Return (X, Y) of the center of cell containing provided text 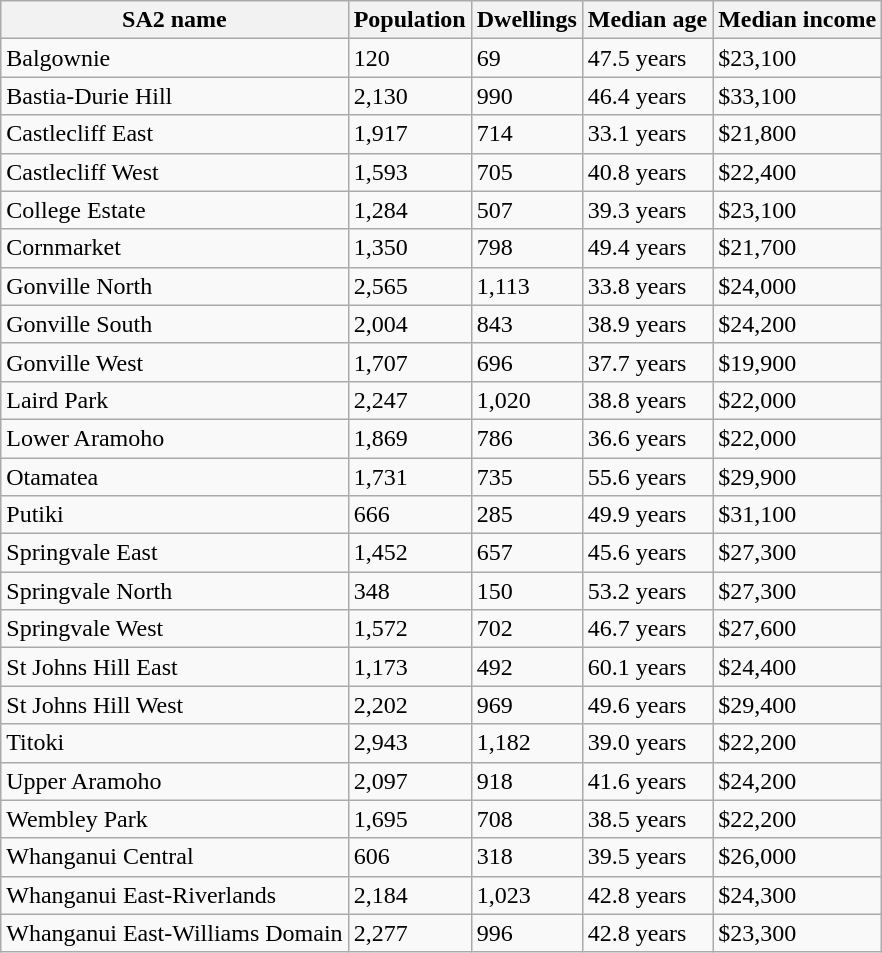
$31,100 (798, 515)
Median age (647, 20)
786 (526, 438)
33.8 years (647, 286)
Springvale West (174, 629)
$29,400 (798, 705)
714 (526, 134)
969 (526, 705)
38.5 years (647, 819)
1,917 (410, 134)
843 (526, 324)
Springvale East (174, 553)
$22,400 (798, 172)
1,869 (410, 438)
318 (526, 857)
55.6 years (647, 477)
Balgownie (174, 58)
36.6 years (647, 438)
666 (410, 515)
Wembley Park (174, 819)
College Estate (174, 210)
$24,000 (798, 286)
33.1 years (647, 134)
Bastia-Durie Hill (174, 96)
Whanganui East-Williams Domain (174, 933)
39.3 years (647, 210)
120 (410, 58)
Titoki (174, 743)
Castlecliff East (174, 134)
$24,400 (798, 667)
37.7 years (647, 362)
708 (526, 819)
Gonville West (174, 362)
$21,800 (798, 134)
St Johns Hill West (174, 705)
Gonville North (174, 286)
49.4 years (647, 248)
Upper Aramoho (174, 781)
$23,300 (798, 933)
996 (526, 933)
St Johns Hill East (174, 667)
Median income (798, 20)
1,284 (410, 210)
Whanganui Central (174, 857)
492 (526, 667)
990 (526, 96)
2,202 (410, 705)
$19,900 (798, 362)
Laird Park (174, 400)
SA2 name (174, 20)
1,731 (410, 477)
Castlecliff West (174, 172)
1,452 (410, 553)
$24,300 (798, 895)
49.6 years (647, 705)
1,695 (410, 819)
1,572 (410, 629)
2,004 (410, 324)
696 (526, 362)
40.8 years (647, 172)
Whanganui East-Riverlands (174, 895)
150 (526, 591)
39.0 years (647, 743)
47.5 years (647, 58)
1,182 (526, 743)
45.6 years (647, 553)
$21,700 (798, 248)
Otamatea (174, 477)
60.1 years (647, 667)
1,023 (526, 895)
49.9 years (647, 515)
702 (526, 629)
38.8 years (647, 400)
Gonville South (174, 324)
69 (526, 58)
$26,000 (798, 857)
Putiki (174, 515)
$33,100 (798, 96)
53.2 years (647, 591)
Population (410, 20)
1,593 (410, 172)
1,020 (526, 400)
1,707 (410, 362)
735 (526, 477)
657 (526, 553)
2,097 (410, 781)
46.4 years (647, 96)
285 (526, 515)
46.7 years (647, 629)
38.9 years (647, 324)
Cornmarket (174, 248)
$29,900 (798, 477)
Dwellings (526, 20)
2,184 (410, 895)
39.5 years (647, 857)
2,277 (410, 933)
348 (410, 591)
2,247 (410, 400)
1,113 (526, 286)
1,173 (410, 667)
2,943 (410, 743)
606 (410, 857)
41.6 years (647, 781)
2,130 (410, 96)
918 (526, 781)
Springvale North (174, 591)
Lower Aramoho (174, 438)
1,350 (410, 248)
507 (526, 210)
$27,600 (798, 629)
798 (526, 248)
705 (526, 172)
2,565 (410, 286)
